Extract the [X, Y] coordinate from the center of the cell holding the provided text.  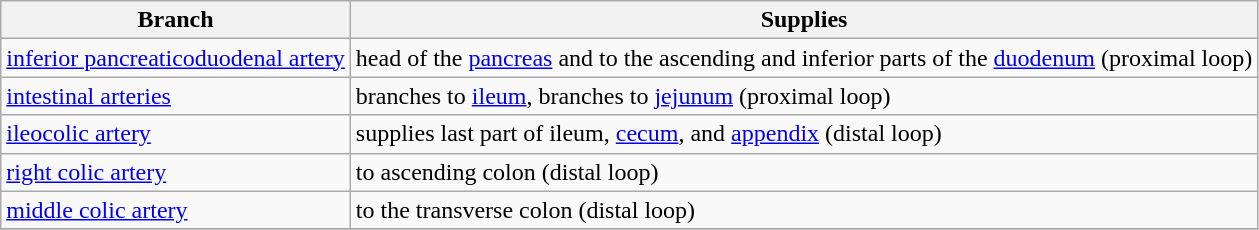
intestinal arteries [176, 96]
right colic artery [176, 172]
Supplies [804, 20]
to ascending colon (distal loop) [804, 172]
middle colic artery [176, 210]
supplies last part of ileum, cecum, and appendix (distal loop) [804, 134]
branches to ileum, branches to jejunum (proximal loop) [804, 96]
to the transverse colon (distal loop) [804, 210]
ileocolic artery [176, 134]
inferior pancreaticoduodenal artery [176, 58]
Branch [176, 20]
head of the pancreas and to the ascending and inferior parts of the duodenum (proximal loop) [804, 58]
